Return [x, y] of the center of cell containing provided text 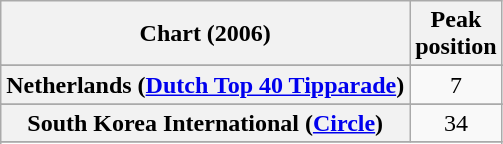
34 [456, 123]
Peakposition [456, 34]
Chart (2006) [206, 34]
7 [456, 85]
Netherlands (Dutch Top 40 Tipparade) [206, 85]
South Korea International (Circle) [206, 123]
